Pinpoint the cell where the given text exists, returning its (X, Y) midpoint coordinate. 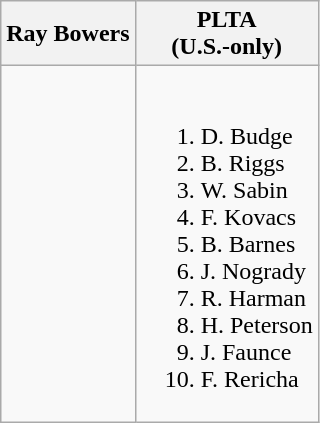
Ray Bowers (68, 34)
D. Budge B. Riggs W. Sabin F. Kovacs B. Barnes J. Nogrady R. Harman H. Peterson J. Faunce F. Rericha (226, 244)
PLTA(U.S.-only) (226, 34)
